Scan for the cell matching the given text and deliver its (x, y) coordinate at center. 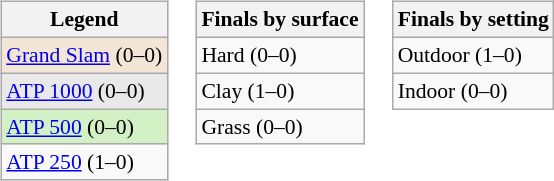
Grass (0–0) (280, 127)
Grand Slam (0–0) (84, 55)
ATP 250 (1–0) (84, 162)
Outdoor (1–0) (474, 55)
Finals by surface (280, 20)
ATP 500 (0–0) (84, 127)
Indoor (0–0) (474, 91)
Legend (84, 20)
Finals by setting (474, 20)
Clay (1–0) (280, 91)
Hard (0–0) (280, 55)
ATP 1000 (0–0) (84, 91)
